Detect which cell encompasses the target text, then output its (X, Y) center coordinate. 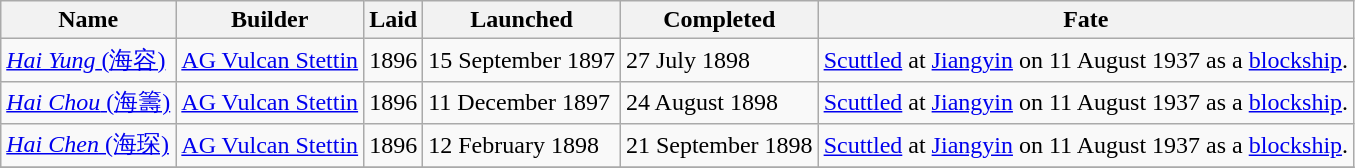
11 December 1897 (522, 102)
Completed (719, 20)
12 February 1898 (522, 146)
Hai Chou (海籌) (88, 102)
24 August 1898 (719, 102)
Launched (522, 20)
Hai Chen (海琛) (88, 146)
Fate (1086, 20)
Hai Yung (海容) (88, 60)
15 September 1897 (522, 60)
Laid (394, 20)
Name (88, 20)
21 September 1898 (719, 146)
Builder (270, 20)
27 July 1898 (719, 60)
